Find where the given text appears and provide that cell's center as (X, Y) coordinate. 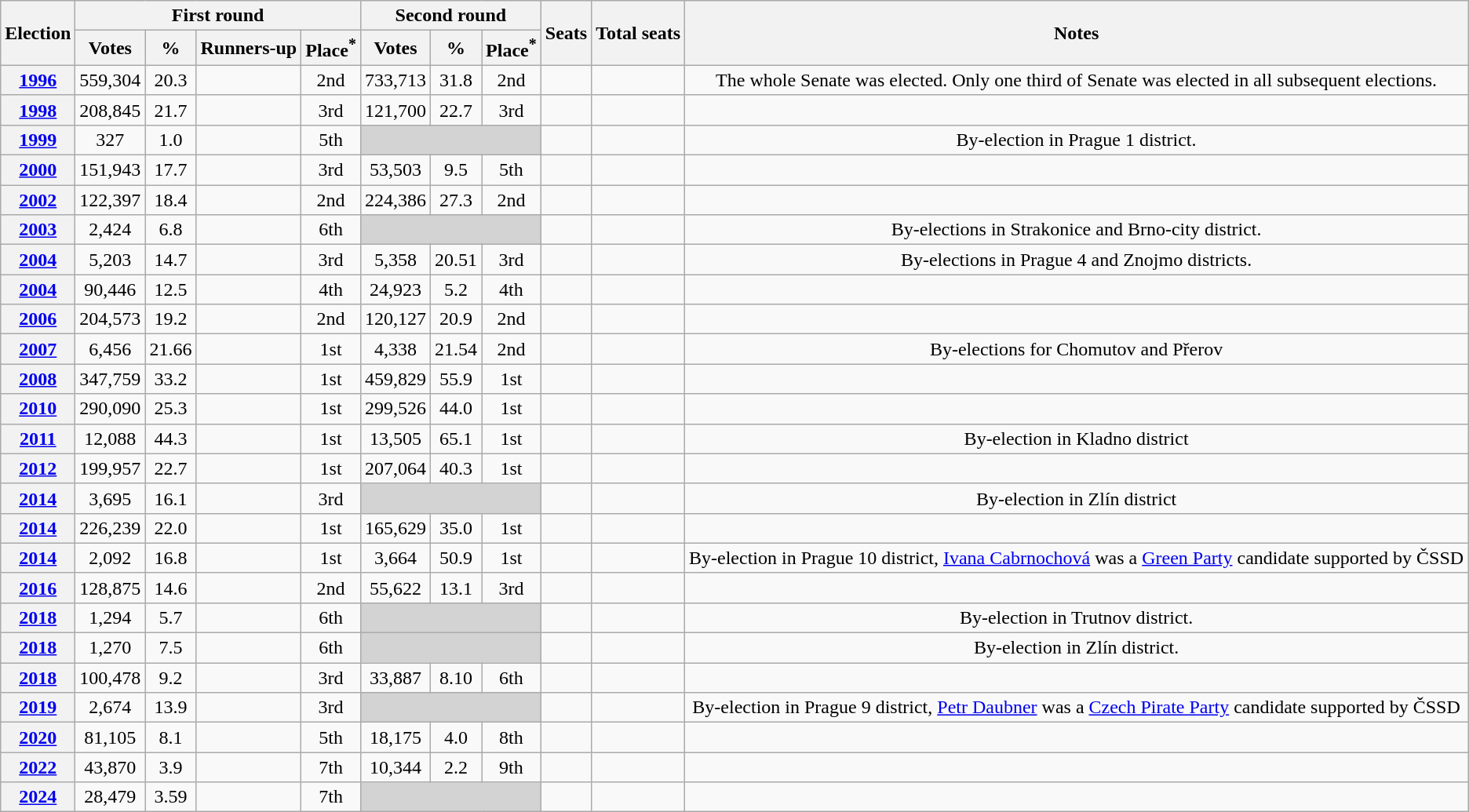
2000 (38, 170)
By-elections in Strakonice and Brno-city district. (1077, 230)
81,105 (110, 737)
1.0 (171, 140)
2,674 (110, 708)
55.9 (455, 379)
44.3 (171, 439)
2024 (38, 797)
By-election in Prague 9 district, Petr Daubner was a Czech Pirate Party candidate supported by ČSSD (1077, 708)
5.7 (171, 617)
733,713 (395, 80)
4.0 (455, 737)
12,088 (110, 439)
27.3 (455, 200)
6,456 (110, 349)
16.8 (171, 558)
24,923 (395, 289)
2010 (38, 409)
9.5 (455, 170)
3,695 (110, 498)
1998 (38, 110)
By-elections for Chomutov and Přerov (1077, 349)
3.59 (171, 797)
2008 (38, 379)
226,239 (110, 528)
Total seats (639, 33)
2016 (38, 588)
21.54 (455, 349)
122,397 (110, 200)
1,270 (110, 648)
43,870 (110, 767)
2020 (38, 737)
21.66 (171, 349)
9th (512, 767)
3,664 (395, 558)
14.7 (171, 260)
6.8 (171, 230)
The whole Senate was elected. Only one third of Senate was elected in all subsequent elections. (1077, 80)
By-election in Kladno district (1077, 439)
14.6 (171, 588)
1999 (38, 140)
18.4 (171, 200)
Seats (566, 33)
13.1 (455, 588)
2011 (38, 439)
By-election in Prague 10 district, Ivana Cabrnochová was a Green Party candidate supported by ČSSD (1077, 558)
2,092 (110, 558)
By-election in Zlín district. (1077, 648)
17.7 (171, 170)
290,090 (110, 409)
19.2 (171, 319)
Notes (1077, 33)
8.1 (171, 737)
5,203 (110, 260)
204,573 (110, 319)
By-election in Zlín district (1077, 498)
7.5 (171, 648)
5,358 (395, 260)
33.2 (171, 379)
50.9 (455, 558)
18,175 (395, 737)
121,700 (395, 110)
2002 (38, 200)
First round (218, 16)
165,629 (395, 528)
40.3 (455, 468)
35.0 (455, 528)
90,446 (110, 289)
12.5 (171, 289)
By-election in Trutnov district. (1077, 617)
2022 (38, 767)
2012 (38, 468)
65.1 (455, 439)
327 (110, 140)
2,424 (110, 230)
8th (512, 737)
53,503 (395, 170)
224,386 (395, 200)
459,829 (395, 379)
22.0 (171, 528)
299,526 (395, 409)
21.7 (171, 110)
20.51 (455, 260)
25.3 (171, 409)
Runners-up (249, 49)
2.2 (455, 767)
8.10 (455, 678)
120,127 (395, 319)
208,845 (110, 110)
13,505 (395, 439)
347,759 (110, 379)
100,478 (110, 678)
55,622 (395, 588)
559,304 (110, 80)
1,294 (110, 617)
4,338 (395, 349)
207,064 (395, 468)
33,887 (395, 678)
20.3 (171, 80)
1996 (38, 80)
44.0 (455, 409)
3.9 (171, 767)
9.2 (171, 678)
16.1 (171, 498)
2007 (38, 349)
2006 (38, 319)
2003 (38, 230)
Second round (450, 16)
By-elections in Prague 4 and Znojmo districts. (1077, 260)
13.9 (171, 708)
31.8 (455, 80)
199,957 (110, 468)
151,943 (110, 170)
128,875 (110, 588)
2019 (38, 708)
10,344 (395, 767)
By-election in Prague 1 district. (1077, 140)
Election (38, 33)
5.2 (455, 289)
20.9 (455, 319)
28,479 (110, 797)
